Output the (X, Y) coordinate of the center of the cell containing the given text.  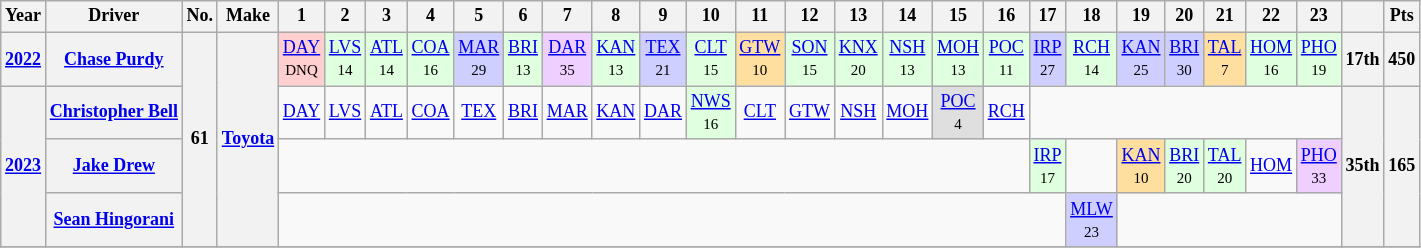
Christopher Bell (114, 113)
17th (1362, 59)
19 (1141, 16)
Pts (1402, 16)
Year (24, 16)
KAN10 (1141, 166)
11 (760, 16)
MAR (567, 113)
SON15 (810, 59)
LVS (346, 113)
MOH13 (958, 59)
KAN25 (1141, 59)
BRI20 (1184, 166)
13 (858, 16)
2 (346, 16)
IRP27 (1048, 59)
20 (1184, 16)
KNX20 (858, 59)
TEX (479, 113)
Toyota (248, 140)
8 (616, 16)
LVS14 (346, 59)
RCH (1006, 113)
5 (479, 16)
MLW23 (1092, 220)
22 (1272, 16)
No. (200, 16)
POC4 (958, 113)
4 (430, 16)
HOM (1272, 166)
23 (1318, 16)
Driver (114, 16)
NSH (858, 113)
21 (1225, 16)
GTW (810, 113)
MAR29 (479, 59)
10 (710, 16)
3 (387, 16)
COA (430, 113)
14 (908, 16)
Make (248, 16)
Jake Drew (114, 166)
DAYDNQ (301, 59)
RCH14 (1092, 59)
16 (1006, 16)
1 (301, 16)
COA16 (430, 59)
PHO19 (1318, 59)
POC11 (1006, 59)
35th (1362, 166)
Sean Hingorani (114, 220)
6 (524, 16)
MOH (908, 113)
15 (958, 16)
HOM16 (1272, 59)
TEX21 (664, 59)
DAY (301, 113)
2023 (24, 166)
KAN (616, 113)
9 (664, 16)
ATL14 (387, 59)
ATL (387, 113)
BRI30 (1184, 59)
NWS16 (710, 113)
PHO33 (1318, 166)
IRP17 (1048, 166)
DAR (664, 113)
CLT15 (710, 59)
BRI (524, 113)
Chase Purdy (114, 59)
DAR35 (567, 59)
CLT (760, 113)
7 (567, 16)
450 (1402, 59)
BRI13 (524, 59)
2022 (24, 59)
18 (1092, 16)
17 (1048, 16)
TAL7 (1225, 59)
TAL20 (1225, 166)
NSH13 (908, 59)
KAN13 (616, 59)
165 (1402, 166)
12 (810, 16)
61 (200, 140)
GTW10 (760, 59)
